Pinpoint the cell where the given text exists, returning its [x, y] midpoint coordinate. 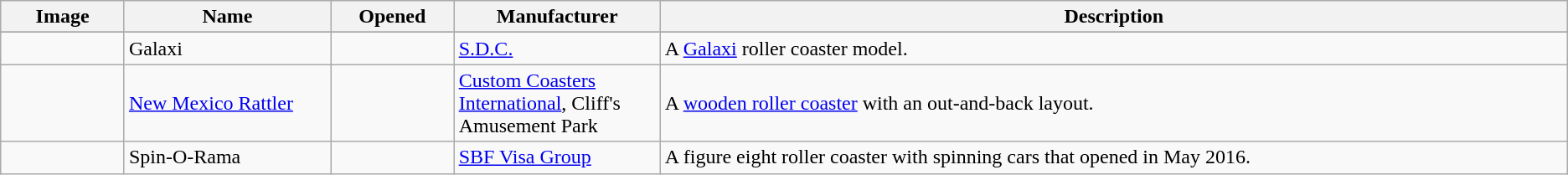
SBF Visa Group [557, 157]
Image [63, 17]
A Galaxi roller coaster model. [1114, 49]
Manufacturer [557, 17]
Spin-O-Rama [227, 157]
Custom Coasters International, Cliff's Amusement Park [557, 103]
A figure eight roller coaster with spinning cars that opened in May 2016. [1114, 157]
Name [227, 17]
S.D.C. [557, 49]
New Mexico Rattler [227, 103]
Galaxi [227, 49]
Description [1114, 17]
Opened [392, 17]
A wooden roller coaster with an out-and-back layout. [1114, 103]
